For the text-containing cell, return its midpoint in (x, y) coordinate format. 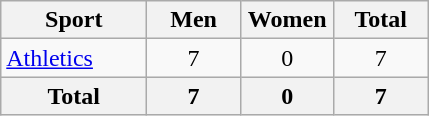
Athletics (74, 58)
Women (287, 20)
Men (194, 20)
Sport (74, 20)
